Locate the cell with the specified text and output its [x, y] center coordinate. 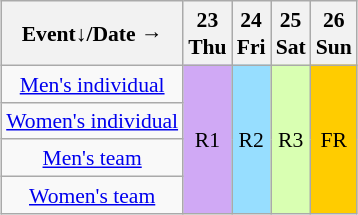
R1 [208, 139]
FR [334, 139]
R2 [252, 139]
26Sun [334, 33]
23Thu [208, 33]
Men's individual [92, 84]
R3 [291, 139]
Women's individual [92, 120]
Men's team [92, 158]
24Fri [252, 33]
Event↓/Date → [92, 33]
Women's team [92, 194]
25Sat [291, 33]
